Return the (X, Y) coordinate for the center point of the cell that contains the specified text.  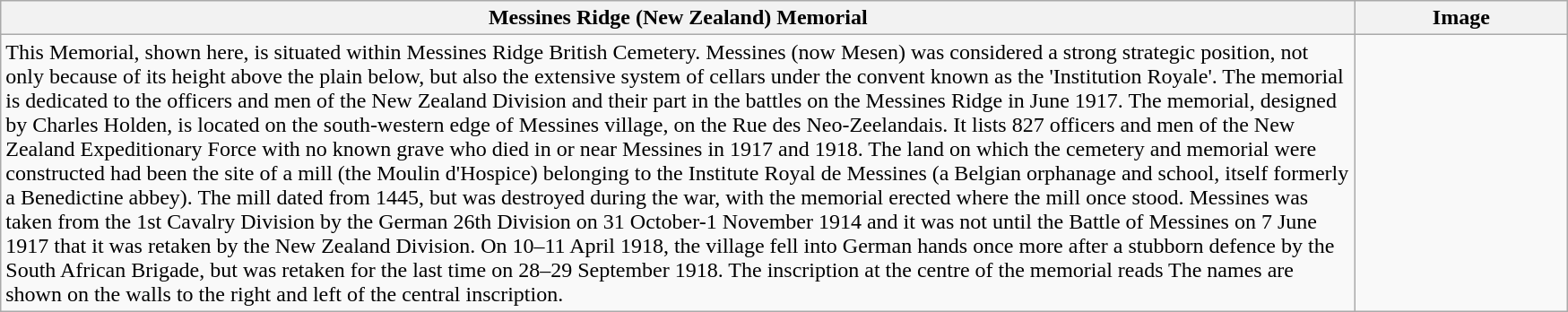
Image (1461, 18)
Messines Ridge (New Zealand) Memorial (678, 18)
